Return [x, y] of the center of cell containing provided text 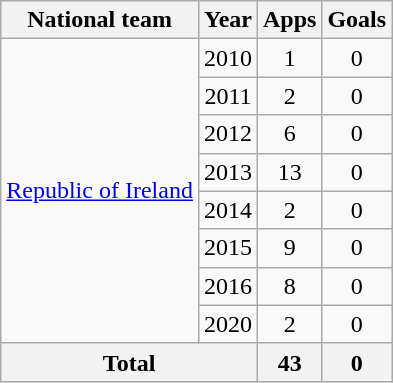
Total [130, 362]
8 [289, 286]
National team [100, 20]
1 [289, 58]
13 [289, 172]
2015 [228, 248]
2014 [228, 210]
Republic of Ireland [100, 191]
2016 [228, 286]
6 [289, 134]
Goals [357, 20]
43 [289, 362]
2020 [228, 324]
2012 [228, 134]
2013 [228, 172]
2010 [228, 58]
9 [289, 248]
Apps [289, 20]
2011 [228, 96]
Year [228, 20]
